Return the (X, Y) coordinate for the center point of the cell that contains the specified text.  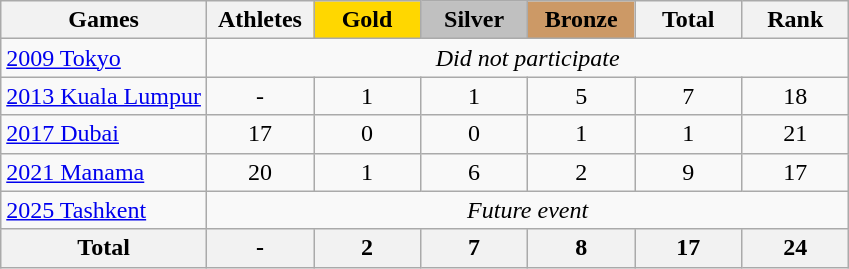
Did not participate (527, 58)
Bronze (582, 20)
9 (688, 172)
24 (796, 248)
8 (582, 248)
2025 Tashkent (104, 210)
Athletes (260, 20)
Games (104, 20)
20 (260, 172)
5 (582, 96)
2013 Kuala Lumpur (104, 96)
2021 Manama (104, 172)
21 (796, 134)
2017 Dubai (104, 134)
Gold (368, 20)
Rank (796, 20)
6 (474, 172)
2009 Tokyo (104, 58)
Future event (527, 210)
18 (796, 96)
Silver (474, 20)
